Determine the [x, y] coordinate at the center of the cell enclosing the given text.  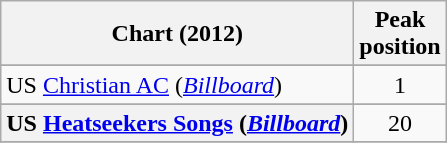
US Heatseekers Songs (Billboard) [178, 123]
Peak position [400, 34]
Chart (2012) [178, 34]
1 [400, 85]
20 [400, 123]
US Christian AC (Billboard) [178, 85]
